Capture the cell that displays the provided text and extract its (X, Y) central coordinate. 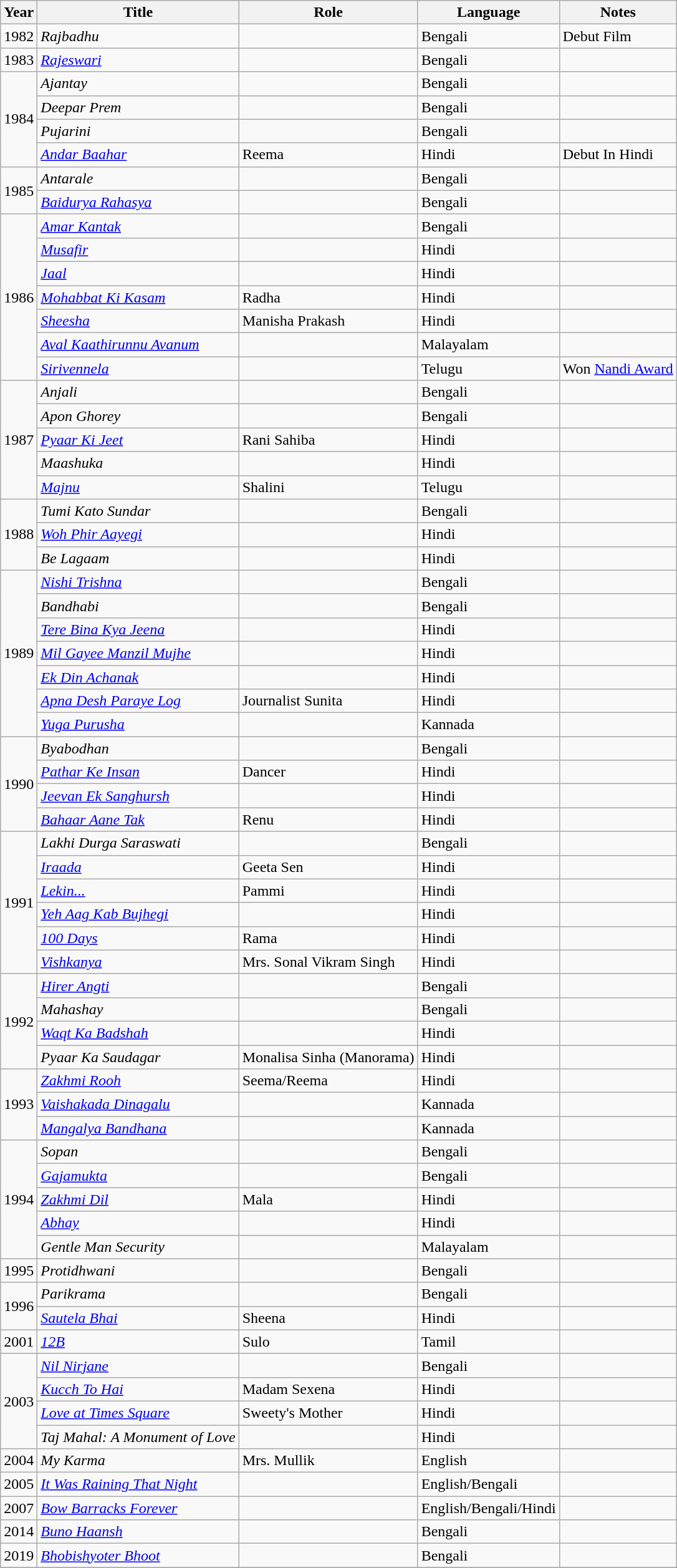
2005 (19, 1484)
Sweety's Mother (328, 1413)
2001 (19, 1342)
Pathar Ke Insan (138, 772)
12B (138, 1342)
Maashuka (138, 463)
2019 (19, 1556)
1993 (19, 1105)
Antarale (138, 178)
Parikrama (138, 1294)
English/Bengali (489, 1484)
1994 (19, 1199)
Pyaar Ka Saudagar (138, 1057)
Sheena (328, 1318)
Mrs. Sonal Vikram Singh (328, 962)
Taj Mahal: A Monument of Love (138, 1436)
2004 (19, 1461)
Byabodhan (138, 748)
1983 (19, 60)
Manisha Prakash (328, 321)
My Karma (138, 1461)
Pammi (328, 891)
Gajamukta (138, 1176)
Bow Barracks Forever (138, 1508)
Bandhabi (138, 606)
1991 (19, 903)
English/Bengali/Hindi (489, 1508)
Aval Kaathirunnu Avanum (138, 345)
Amar Kantak (138, 226)
Vishkanya (138, 962)
1987 (19, 440)
Sautela Bhai (138, 1318)
1990 (19, 784)
Andar Baahar (138, 155)
Be Lagaam (138, 558)
Ek Din Achanak (138, 677)
Kucch To Hai (138, 1389)
Jeevan Ek Sanghursh (138, 796)
Tere Bina Kya Jeena (138, 629)
Apna Desh Paraye Log (138, 701)
1995 (19, 1270)
Title (138, 12)
1996 (19, 1306)
Shalini (328, 487)
Rama (328, 938)
Role (328, 12)
Yeh Aag Kab Bujhegi (138, 914)
Mil Gayee Manzil Mujhe (138, 653)
Protidhwani (138, 1270)
Madam Sexena (328, 1389)
1982 (19, 36)
Zakhmi Dil (138, 1199)
Waqt Ka Badshah (138, 1033)
Zakhmi Rooh (138, 1081)
Sirivennela (138, 369)
Sopan (138, 1152)
English (489, 1461)
Mahashay (138, 1009)
2014 (19, 1532)
Deepar Prem (138, 107)
100 Days (138, 938)
1985 (19, 190)
Ajantay (138, 84)
Rajbadhu (138, 36)
Bhobishyoter Bhoot (138, 1556)
Reema (328, 155)
Rani Sahiba (328, 440)
Abhay (138, 1223)
1989 (19, 653)
Debut In Hindi (618, 155)
Jaal (138, 273)
Notes (618, 12)
Journalist Sunita (328, 701)
Nishi Trishna (138, 582)
1988 (19, 535)
Pujarini (138, 131)
Iraada (138, 867)
Love at Times Square (138, 1413)
2007 (19, 1508)
Anjali (138, 392)
Nil Nirjane (138, 1365)
Sheesha (138, 321)
Tamil (489, 1342)
Mala (328, 1199)
Lekin... (138, 891)
1984 (19, 119)
Sulo (328, 1342)
Renu (328, 820)
Yuga Purusha (138, 725)
Woh Phir Aayegi (138, 535)
Won Nandi Award (618, 369)
1992 (19, 1021)
Mohabbat Ki Kasam (138, 298)
Gentle Man Security (138, 1247)
Musafir (138, 249)
Baidurya Rahasya (138, 202)
Monalisa Sinha (Manorama) (328, 1057)
Mrs. Mullik (328, 1461)
Vaishakada Dinagalu (138, 1105)
Pyaar Ki Jeet (138, 440)
Apon Ghorey (138, 416)
Geeta Sen (328, 867)
Radha (328, 298)
Year (19, 12)
Lakhi Durga Saraswati (138, 843)
Hirer Angti (138, 985)
Dancer (328, 772)
Bahaar Aane Tak (138, 820)
2003 (19, 1401)
Mangalya Bandhana (138, 1128)
It Was Raining That Night (138, 1484)
1986 (19, 297)
Rajeswari (138, 60)
Language (489, 12)
Debut Film (618, 36)
Seema/Reema (328, 1081)
Buno Haansh (138, 1532)
Tumi Kato Sundar (138, 511)
Majnu (138, 487)
